Pinpoint the cell where the given text exists, returning its [x, y] midpoint coordinate. 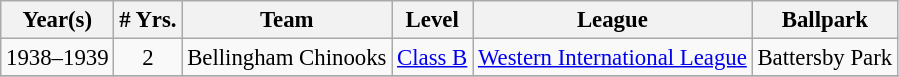
1938–1939 [58, 58]
Bellingham Chinooks [287, 58]
League [612, 20]
Level [432, 20]
Battersby Park [824, 58]
Western International League [612, 58]
Class B [432, 58]
# Yrs. [148, 20]
Year(s) [58, 20]
Ballpark [824, 20]
Team [287, 20]
2 [148, 58]
